Return the (x, y) coordinate for the center point of the cell that contains the specified text.  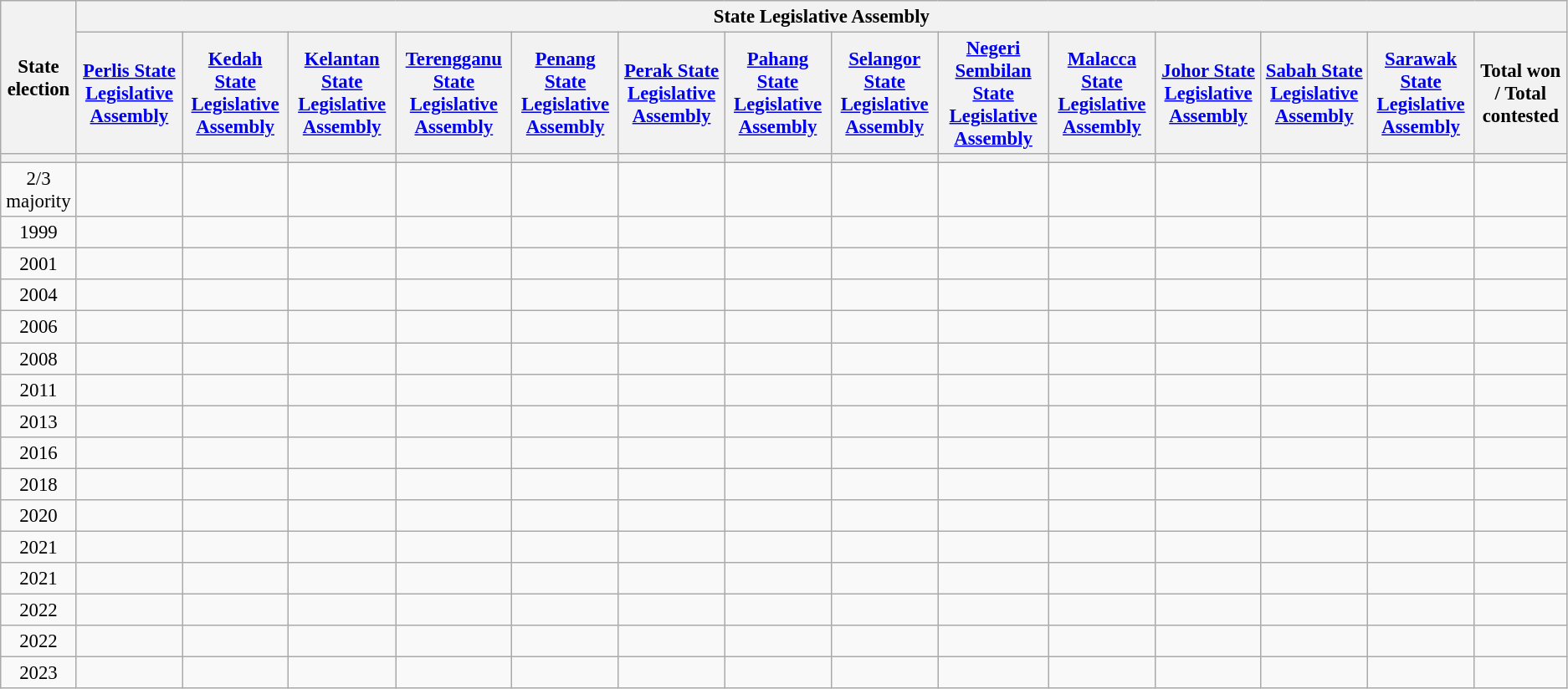
2023 (38, 673)
Kedah State Legislative Assembly (236, 94)
Negeri Sembilan State Legislative Assembly (993, 94)
Pahang State Legislative Assembly (778, 94)
Malacca State Legislative Assembly (1102, 94)
Sabah State Legislative Assembly (1314, 94)
Sarawak State Legislative Assembly (1421, 94)
2006 (38, 327)
State Legislative Assembly (822, 17)
2016 (38, 452)
2013 (38, 421)
Penang State Legislative Assembly (566, 94)
Johor State Legislative Assembly (1208, 94)
State election (38, 77)
Selangor State Legislative Assembly (884, 94)
Perlis State Legislative Assembly (129, 94)
Total won / Total contested (1520, 94)
2008 (38, 359)
2004 (38, 295)
1999 (38, 232)
2001 (38, 264)
Perak State Legislative Assembly (671, 94)
2020 (38, 516)
2/3 majority (38, 191)
Terengganu State Legislative Assembly (453, 94)
Kelantan State Legislative Assembly (342, 94)
2018 (38, 484)
2011 (38, 390)
